Capture the cell that displays the provided text and extract its [x, y] central coordinate. 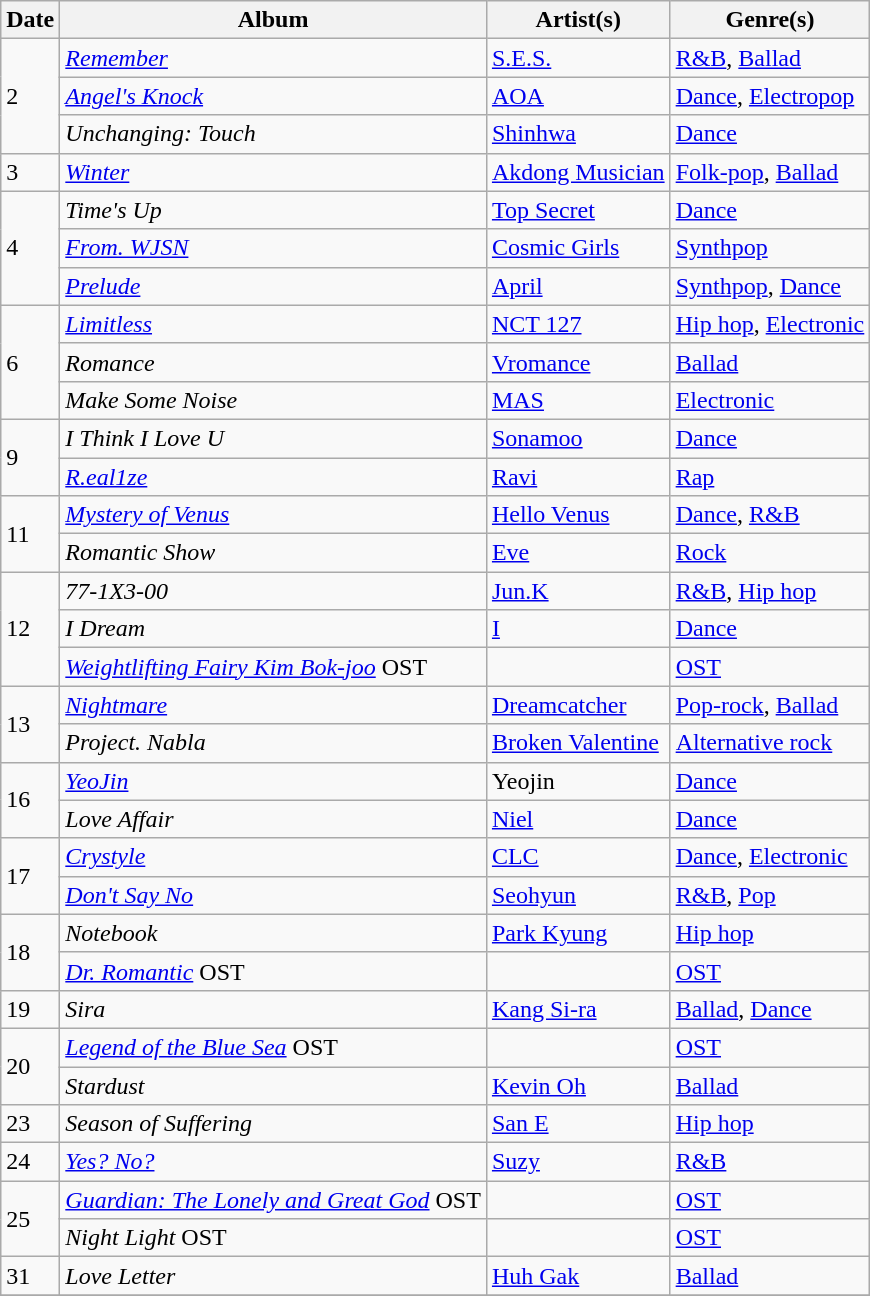
Jun.K [578, 591]
Kang Si-ra [578, 1009]
Guardian: The Lonely and Great God OST [274, 1200]
Season of Suffering [274, 1124]
25 [30, 1219]
77-1X3-00 [274, 591]
NCT 127 [578, 324]
Crystyle [274, 857]
CLC [578, 857]
I [578, 629]
Date [30, 20]
Legend of the Blue Sea OST [274, 1047]
31 [30, 1276]
Cosmic Girls [578, 248]
Pop-rock, Ballad [770, 705]
Hip hop, Electronic [770, 324]
Ravi [578, 477]
Folk-pop, Ballad [770, 172]
Angel's Knock [274, 96]
Dreamcatcher [578, 705]
Prelude [274, 286]
Seohyun [578, 895]
Love Letter [274, 1276]
R&B, Pop [770, 895]
Genre(s) [770, 20]
Stardust [274, 1085]
Top Secret [578, 210]
Don't Say No [274, 895]
Project. Nabla [274, 743]
Night Light OST [274, 1238]
Huh Gak [578, 1276]
Synthpop, Dance [770, 286]
2 [30, 96]
Rock [770, 553]
20 [30, 1066]
Nightmare [274, 705]
Electronic [770, 400]
Romance [274, 362]
Winter [274, 172]
Limitless [274, 324]
11 [30, 534]
Suzy [578, 1162]
Broken Valentine [578, 743]
S.E.S. [578, 58]
Niel [578, 819]
Eve [578, 553]
April [578, 286]
Romantic Show [274, 553]
6 [30, 362]
San E [578, 1124]
I Dream [274, 629]
R&B, Ballad [770, 58]
13 [30, 724]
Hello Venus [578, 515]
Park Kyung [578, 933]
Akdong Musician [578, 172]
12 [30, 629]
Dance, Electronic [770, 857]
24 [30, 1162]
Dr. Romantic OST [274, 971]
Remember [274, 58]
Yeojin [578, 781]
Dance, Electropop [770, 96]
Unchanging: Touch [274, 134]
Ballad, Dance [770, 1009]
Sonamoo [578, 438]
I Think I Love U [274, 438]
Rap [770, 477]
Notebook [274, 933]
Time's Up [274, 210]
Mystery of Venus [274, 515]
YeoJin [274, 781]
Weightlifting Fairy Kim Bok-joo OST [274, 667]
4 [30, 248]
19 [30, 1009]
AOA [578, 96]
Dance, R&B [770, 515]
Make Some Noise [274, 400]
Album [274, 20]
R&B [770, 1162]
Alternative rock [770, 743]
Vromance [578, 362]
Love Affair [274, 819]
MAS [578, 400]
3 [30, 172]
Artist(s) [578, 20]
From. WJSN [274, 248]
16 [30, 800]
Shinhwa [578, 134]
18 [30, 952]
23 [30, 1124]
R.eal1ze [274, 477]
Sira [274, 1009]
Synthpop [770, 248]
Kevin Oh [578, 1085]
9 [30, 457]
17 [30, 876]
Yes? No? [274, 1162]
R&B, Hip hop [770, 591]
